Provide the [x, y] coordinate of the cell's center where the given text is located.  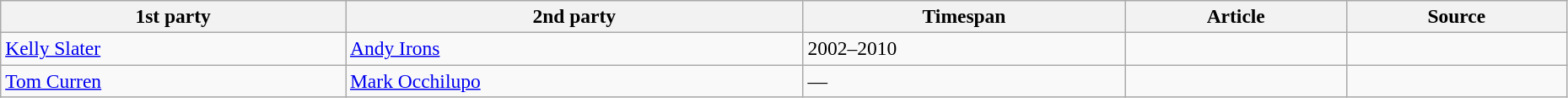
1st party [174, 16]
— [964, 80]
Mark Occhilupo [574, 80]
Kelly Slater [174, 48]
2002–2010 [964, 48]
Timespan [964, 16]
Andy Irons [574, 48]
Article [1236, 16]
Tom Curren [174, 80]
2nd party [574, 16]
Source [1456, 16]
